Output the (x, y) coordinate of the center of the cell containing the given text.  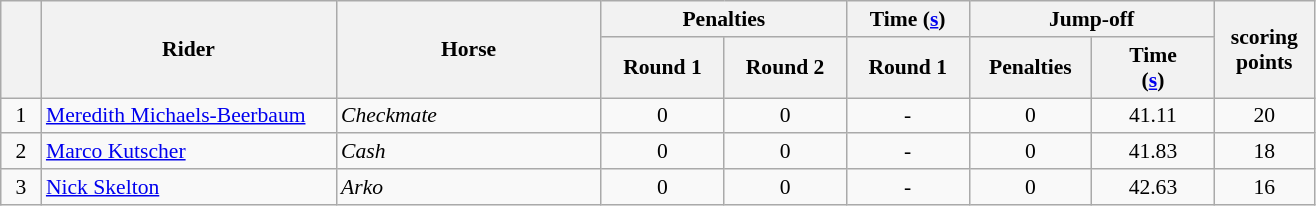
Rider (188, 50)
16 (1264, 187)
18 (1264, 152)
Round 2 (786, 68)
Cash (468, 152)
2 (21, 152)
Horse (468, 50)
Time (s) (908, 19)
41.83 (1154, 152)
Checkmate (468, 116)
Arko (468, 187)
1 (21, 116)
41.11 (1154, 116)
scoringpoints (1264, 50)
Nick Skelton (188, 187)
20 (1264, 116)
Jump-off (1092, 19)
Meredith Michaels-Beerbaum (188, 116)
Marco Kutscher (188, 152)
42.63 (1154, 187)
3 (21, 187)
Time(s) (1154, 68)
